From the cell containing the given text, extract its center point as (x, y) coordinate. 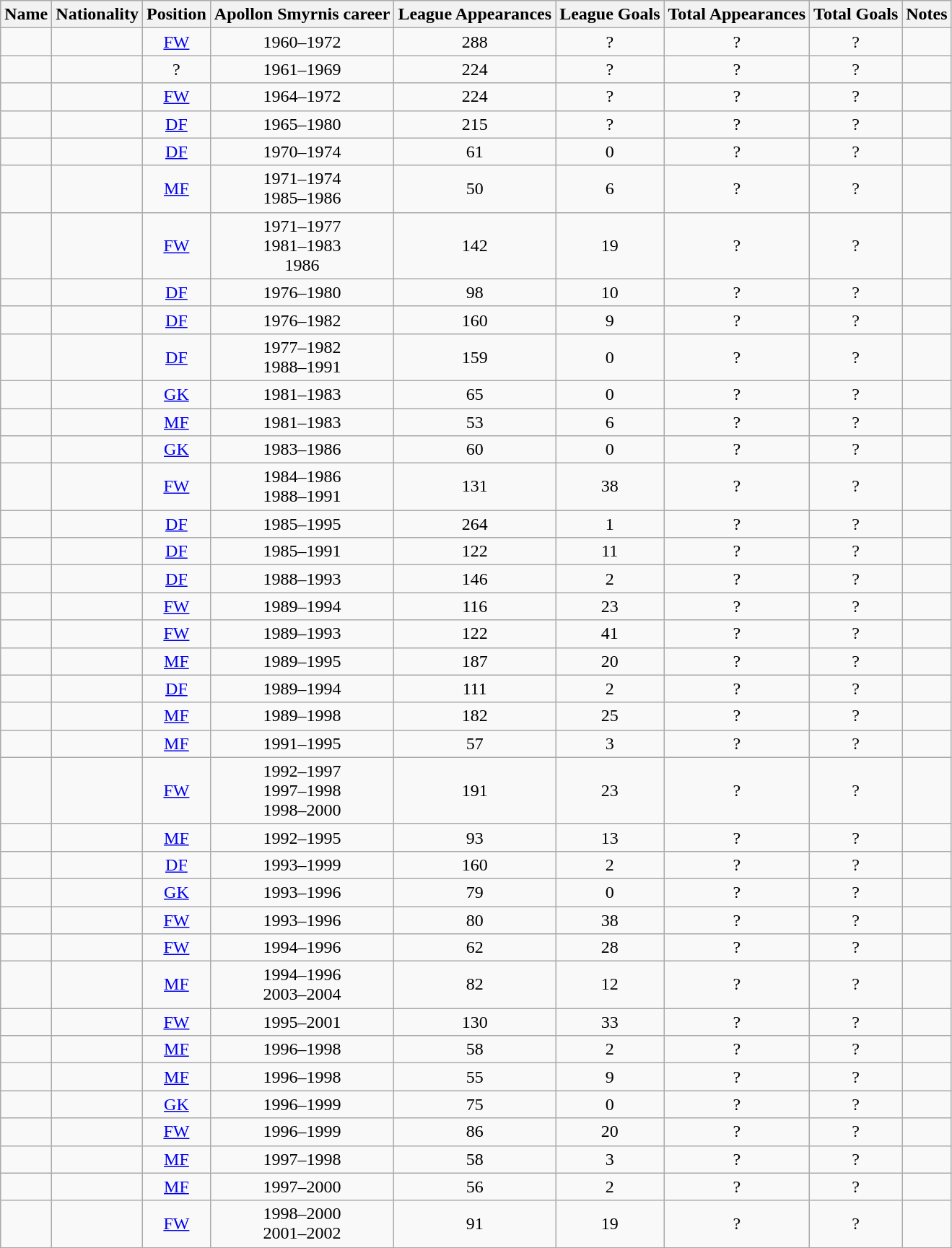
1995–2001 (302, 1022)
1993–1999 (302, 865)
111 (475, 689)
1985–1991 (302, 551)
288 (475, 42)
130 (475, 1022)
1989–1993 (302, 634)
13 (610, 837)
1970–1974 (302, 152)
65 (475, 394)
215 (475, 124)
61 (475, 152)
Position (177, 14)
116 (475, 606)
10 (610, 292)
1997–2000 (302, 1187)
1992–19971997–19981998–2000 (302, 790)
League Appearances (475, 14)
50 (475, 189)
1971–19771981–19831986 (302, 245)
1961–1969 (302, 69)
28 (610, 948)
League Goals (610, 14)
79 (475, 892)
55 (475, 1077)
1989–1998 (302, 716)
1965–1980 (302, 124)
1988–1993 (302, 579)
159 (475, 357)
142 (475, 245)
182 (475, 716)
1976–1980 (302, 292)
1991–1995 (302, 743)
1983–1986 (302, 450)
86 (475, 1132)
Total Goals (856, 14)
Total Appearances (737, 14)
98 (475, 292)
1997–1998 (302, 1159)
12 (610, 985)
82 (475, 985)
1992–1995 (302, 837)
33 (610, 1022)
53 (475, 422)
80 (475, 920)
1971–19741985–1986 (302, 189)
131 (475, 486)
146 (475, 579)
62 (475, 948)
1994–1996 (302, 948)
41 (610, 634)
264 (475, 524)
56 (475, 1187)
1985–1995 (302, 524)
1964–1972 (302, 97)
60 (475, 450)
1998–20002001–2002 (302, 1224)
91 (475, 1224)
57 (475, 743)
1 (610, 524)
1994–19962003–2004 (302, 985)
1977–19821988–1991 (302, 357)
Apollon Smyrnis career (302, 14)
187 (475, 661)
25 (610, 716)
Notes (927, 14)
1984–19861988–1991 (302, 486)
1989–1995 (302, 661)
191 (475, 790)
Name (26, 14)
11 (610, 551)
75 (475, 1104)
Nationality (97, 14)
1960–1972 (302, 42)
93 (475, 837)
1976–1982 (302, 320)
